For the text-containing cell, return its midpoint in (x, y) coordinate format. 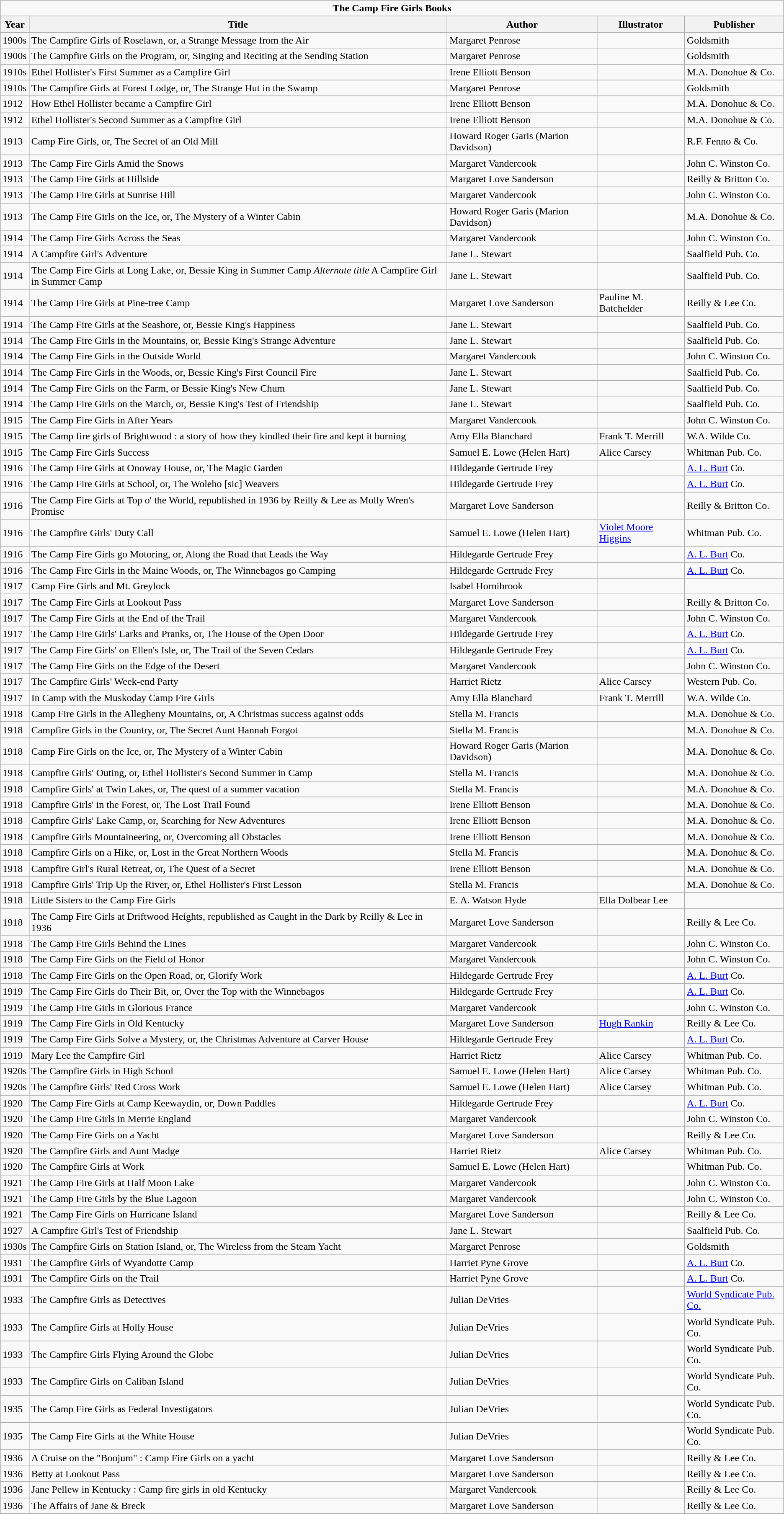
Violet Moore Higgins (641, 533)
The Campfire Girls' Week-end Party (238, 682)
Author (522, 24)
Ethel Hollister's Second Summer as a Campfire Girl (238, 120)
The Camp Fire Girls at Half Moon Lake (238, 1183)
The Campfire Girls as Detectives (238, 1300)
Camp Fire Girls, or, The Secret of an Old Mill (238, 142)
1927 (15, 1230)
Campfire Girls' in the Forest, or, The Lost Trail Found (238, 805)
The Camp Fire Girls at Sunrise Hill (238, 195)
The Camp Fire Girls in the Woods, or, Bessie King's First Council Fire (238, 372)
Little Sisters to the Camp Fire Girls (238, 900)
Campfire Girls' Trip Up the River, or, Ethel Hollister's First Lesson (238, 885)
The Campfire Girls Flying Around the Globe (238, 1354)
The Camp Fire Girls at Long Lake, or, Bessie King in Summer Camp Alternate title A Campfire Girl in Summer Camp (238, 276)
Campfire Girls' Lake Camp, or, Searching for New Adventures (238, 821)
The Camp Fire Girls at Onoway House, or, The Magic Garden (238, 468)
The Campfire Girls at Forest Lodge, or, The Strange Hut in the Swamp (238, 88)
The Campfire Girls on Caliban Island (238, 1382)
The Camp Fire Girls on Hurricane Island (238, 1215)
The Camp Fire Girls' Larks and Pranks, or, The House of the Open Door (238, 634)
The Campfire Girls on the Program, or, Singing and Reciting at the Sending Station (238, 56)
The Camp Fire Girls in Merrie England (238, 1119)
The Camp Fire Girls in Glorious France (238, 1007)
How Ethel Hollister became a Campfire Girl (238, 104)
In Camp with the Muskoday Camp Fire Girls (238, 698)
The Camp Fire Girls in the Outside World (238, 356)
The Camp Fire Girls on the Field of Honor (238, 959)
The Camp Fire Girls on the Ice, or, The Mystery of a Winter Cabin (238, 216)
Camp Fire Girls on the Ice, or, The Mystery of a Winter Cabin (238, 751)
Western Pub. Co. (734, 682)
Year (15, 24)
Illustrator (641, 24)
The Camp Fire Girls at Pine-tree Camp (238, 303)
E. A. Watson Hyde (522, 900)
A Campfire Girl's Test of Friendship (238, 1230)
Ella Dolbear Lee (641, 900)
The Camp Fire Girls at Driftwood Heights, republished as Caught in the Dark by Reilly & Lee in 1936 (238, 922)
The Camp Fire Girls as Federal Investigators (238, 1409)
Isabel Hornibrook (522, 586)
The Camp Fire Girls at Hillside (238, 179)
A Cruise on the "Boojum" : Camp Fire Girls on a yacht (238, 1458)
The Camp Fire Girls at the White House (238, 1437)
The Affairs of Jane & Breck (238, 1506)
The Camp Fire Girls at School, or, The Woleho [sic] Weavers (238, 484)
The Campfire Girls of Wyandotte Camp (238, 1262)
The Campfire Girls in High School (238, 1071)
Mary Lee the Campfire Girl (238, 1055)
The Campfire Girls and Aunt Madge (238, 1151)
Betty at Lookout Pass (238, 1474)
The Camp Fire Girls by the Blue Lagoon (238, 1199)
The Campfire Girls at Work (238, 1167)
The Camp Fire Girls Across the Seas (238, 238)
Ethel Hollister's First Summer as a Campfire Girl (238, 72)
The Camp Fire Girls on the Open Road, or, Glorify Work (238, 975)
The Camp Fire Girls Books (392, 8)
The Camp Fire Girls at Camp Keewaydin, or, Down Paddles (238, 1103)
The Camp Fire Girls at the Seashore, or, Bessie King's Happiness (238, 325)
The Camp Fire Girls in Old Kentucky (238, 1023)
The Camp Fire Girls on the March, or, Bessie King's Test of Friendship (238, 404)
Camp Fire Girls in the Allegheny Mountains, or, A Christmas success against odds (238, 714)
R.F. Fenno & Co. (734, 142)
The Camp Fire Girls at Top o' the World, republished in 1936 by Reilly & Lee as Molly Wren's Promise (238, 505)
Camp Fire Girls and Mt. Greylock (238, 586)
Hugh Rankin (641, 1023)
The Camp Fire Girls on the Edge of the Desert (238, 666)
The Campfire Girls of Roselawn, or, a Strange Message from the Air (238, 40)
Campfire Girl's Rural Retreat, or, The Quest of a Secret (238, 869)
The Camp Fire Girls go Motoring, or, Along the Road that Leads the Way (238, 555)
Jane Pellew in Kentucky : Camp fire girls in old Kentucky (238, 1490)
Campfire Girls' at Twin Lakes, or, The quest of a summer vacation (238, 789)
The Campfire Girls' Red Cross Work (238, 1087)
Campfire Girls in the Country, or, The Secret Aunt Hannah Forgot (238, 730)
The Camp Fire Girls' on Ellen's Isle, or, The Trail of the Seven Cedars (238, 650)
The Campfire Girls on the Trail (238, 1278)
The Camp Fire Girls Amid the Snows (238, 163)
The Camp Fire Girls Success (238, 452)
The Campfire Girls at Holly House (238, 1327)
Publisher (734, 24)
The Camp Fire Girls Solve a Mystery, or, the Christmas Adventure at Carver House (238, 1039)
Campfire Girls Mountaineering, or, Overcoming all Obstacles (238, 837)
The Camp Fire Girls at Lookout Pass (238, 602)
Pauline M. Batchelder (641, 303)
The Camp Fire Girls at the End of the Trail (238, 618)
Campfire Girls' Outing, or, Ethel Hollister's Second Summer in Camp (238, 773)
The Camp Fire Girls do Their Bit, or, Over the Top with the Winnebagos (238, 991)
A Campfire Girl's Adventure (238, 254)
The Camp fire girls of Brightwood : a story of how they kindled their fire and kept it burning (238, 436)
Title (238, 24)
The Camp Fire Girls in the Mountains, or, Bessie King's Strange Adventure (238, 340)
The Camp Fire Girls Behind the Lines (238, 944)
The Camp Fire Girls in After Years (238, 420)
The Campfire Girls' Duty Call (238, 533)
The Camp Fire Girls on a Yacht (238, 1135)
The Camp Fire Girls on the Farm, or Bessie King's New Chum (238, 388)
The Camp Fire Girls in the Maine Woods, or, The Winnebagos go Camping (238, 570)
1930s (15, 1246)
Campfire Girls on a Hike, or, Lost in the Great Northern Woods (238, 853)
The Campfire Girls on Station Island, or, The Wireless from the Steam Yacht (238, 1246)
